Detect which cell encompasses the target text, then output its (x, y) center coordinate. 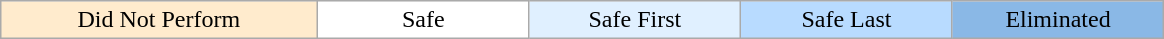
Eliminated (1058, 20)
Safe Last (847, 20)
Safe First (635, 20)
Safe (424, 20)
Did Not Perform (158, 20)
